Detect which cell encompasses the target text, then output its [X, Y] center coordinate. 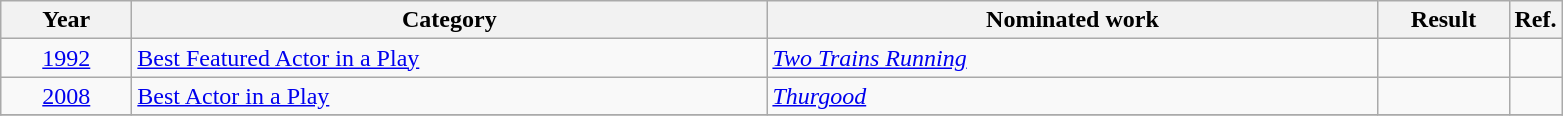
Ref. [1536, 20]
Nominated work [1072, 20]
Thurgood [1072, 96]
Result [1444, 20]
Best Actor in a Play [450, 96]
Category [450, 20]
Year [66, 20]
1992 [66, 58]
2008 [66, 96]
Two Trains Running [1072, 58]
Best Featured Actor in a Play [450, 58]
